Capture the cell that displays the provided text and extract its (x, y) central coordinate. 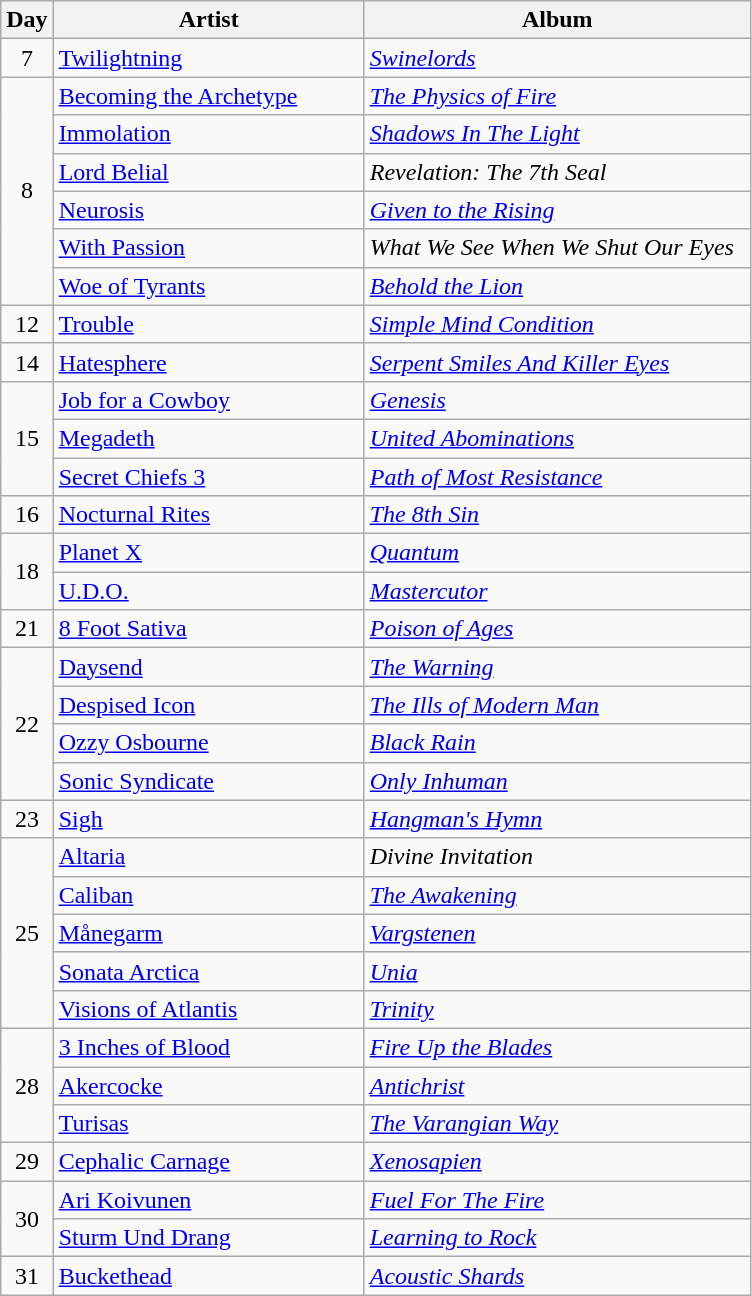
30 (27, 1219)
Path of Most Resistance (557, 477)
15 (27, 438)
Buckethead (208, 1276)
8 Foot Sativa (208, 629)
Shadows In The Light (557, 134)
25 (27, 933)
Visions of Atlantis (208, 1009)
Divine Invitation (557, 857)
Sonic Syndicate (208, 781)
Given to the Rising (557, 210)
Secret Chiefs 3 (208, 477)
Mastercutor (557, 591)
Behold the Lion (557, 286)
18 (27, 572)
31 (27, 1276)
7 (27, 58)
Acoustic Shards (557, 1276)
Månegarm (208, 933)
Twilightning (208, 58)
16 (27, 515)
The Physics of Fire (557, 96)
Only Inhuman (557, 781)
Despised Icon (208, 705)
Immolation (208, 134)
With Passion (208, 248)
Day (27, 20)
Lord Belial (208, 172)
The 8th Sin (557, 515)
12 (27, 324)
Daysend (208, 667)
8 (27, 191)
Sigh (208, 819)
The Awakening (557, 895)
United Abominations (557, 438)
Revelation: The 7th Seal (557, 172)
Turisas (208, 1124)
Megadeth (208, 438)
Ari Koivunen (208, 1200)
Trouble (208, 324)
Sturm Und Drang (208, 1238)
Sonata Arctica (208, 971)
Simple Mind Condition (557, 324)
Planet X (208, 553)
U.D.O. (208, 591)
Hatesphere (208, 362)
Poison of Ages (557, 629)
What We See When We Shut Our Eyes (557, 248)
23 (27, 819)
Swinelords (557, 58)
Akercocke (208, 1085)
14 (27, 362)
The Warning (557, 667)
Altaria (208, 857)
Serpent Smiles And Killer Eyes (557, 362)
Unia (557, 971)
Neurosis (208, 210)
Woe of Tyrants (208, 286)
Antichrist (557, 1085)
Quantum (557, 553)
Trinity (557, 1009)
Vargstenen (557, 933)
22 (27, 724)
29 (27, 1162)
Caliban (208, 895)
Black Rain (557, 743)
Xenosapien (557, 1162)
3 Inches of Blood (208, 1047)
The Varangian Way (557, 1124)
Artist (208, 20)
Hangman's Hymn (557, 819)
28 (27, 1085)
Fire Up the Blades (557, 1047)
Nocturnal Rites (208, 515)
Ozzy Osbourne (208, 743)
Cephalic Carnage (208, 1162)
Learning to Rock (557, 1238)
21 (27, 629)
Becoming the Archetype (208, 96)
Fuel For The Fire (557, 1200)
Job for a Cowboy (208, 400)
Genesis (557, 400)
The Ills of Modern Man (557, 705)
Album (557, 20)
